Determine the (x, y) coordinate at the center of the cell enclosing the given text.  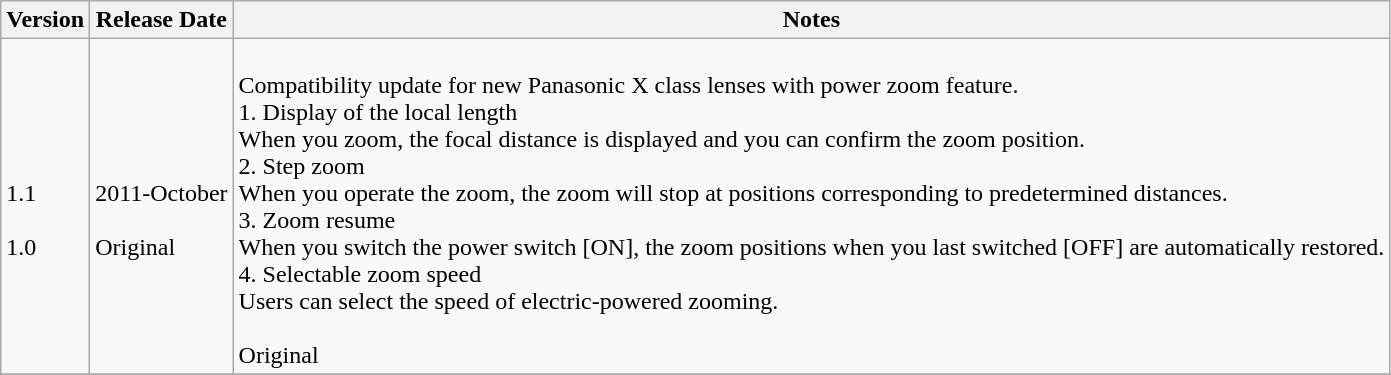
1.1 1.0 (46, 206)
Notes (812, 20)
Release Date (162, 20)
2011-October Original (162, 206)
Version (46, 20)
